Output the (x, y) coordinate of the center of the cell containing the given text.  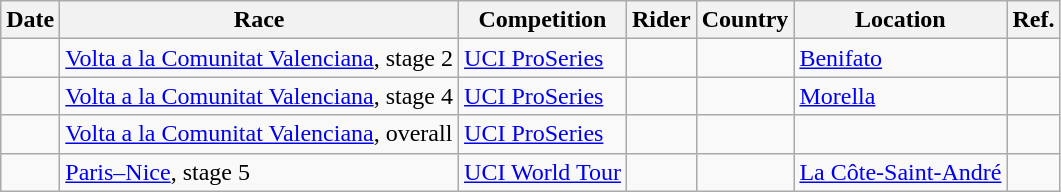
Country (745, 20)
Date (30, 20)
Morella (900, 96)
Ref. (1034, 20)
La Côte-Saint-André (900, 172)
Paris–Nice, stage 5 (260, 172)
Rider (661, 20)
Competition (543, 20)
UCI World Tour (543, 172)
Location (900, 20)
Volta a la Comunitat Valenciana, stage 2 (260, 58)
Race (260, 20)
Volta a la Comunitat Valenciana, overall (260, 134)
Benifato (900, 58)
Volta a la Comunitat Valenciana, stage 4 (260, 96)
